Identify which cell holds the provided text, then report its (X, Y) central coordinate. 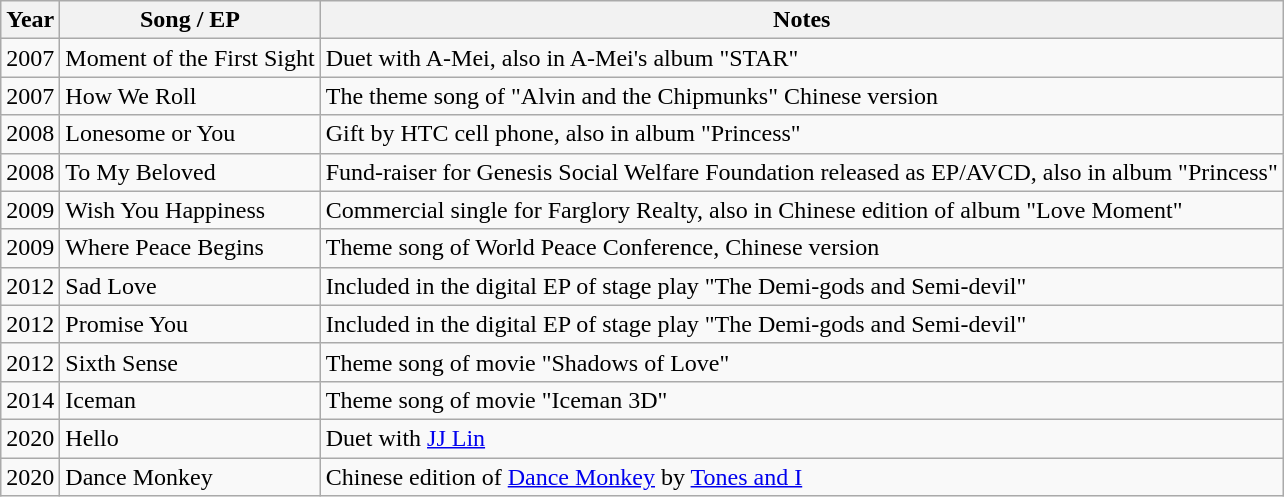
Promise You (190, 324)
Gift by HTC cell phone, also in album "Princess" (802, 134)
Hello (190, 438)
Fund-raiser for Genesis Social Welfare Foundation released as EP/AVCD, also in album "Princess" (802, 172)
Iceman (190, 400)
Moment of the First Sight (190, 58)
Theme song of movie "Iceman 3D" (802, 400)
Theme song of World Peace Conference, Chinese version (802, 248)
Wish You Happiness (190, 210)
Duet with A-Mei, also in A-Mei's album "STAR" (802, 58)
Theme song of movie "Shadows of Love" (802, 362)
Duet with JJ Lin (802, 438)
To My Beloved (190, 172)
Song / EP (190, 20)
Notes (802, 20)
Dance Monkey (190, 477)
Chinese edition of Dance Monkey by Tones and I (802, 477)
Lonesome or You (190, 134)
Sad Love (190, 286)
Sixth Sense (190, 362)
Year (30, 20)
How We Roll (190, 96)
Commercial single for Farglory Realty, also in Chinese edition of album "Love Moment" (802, 210)
2014 (30, 400)
Where Peace Begins (190, 248)
The theme song of "Alvin and the Chipmunks" Chinese version (802, 96)
